Search for the cell housing the specified text and yield its (X, Y) center coordinate. 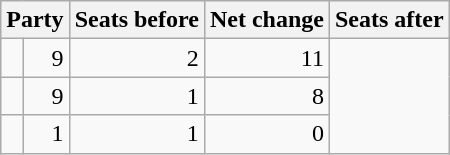
Net change (266, 20)
Seats before (136, 20)
Seats after (389, 20)
2 (136, 58)
11 (266, 58)
Party (35, 20)
8 (266, 96)
0 (266, 134)
